For the text-containing cell, return its midpoint in [X, Y] coordinate format. 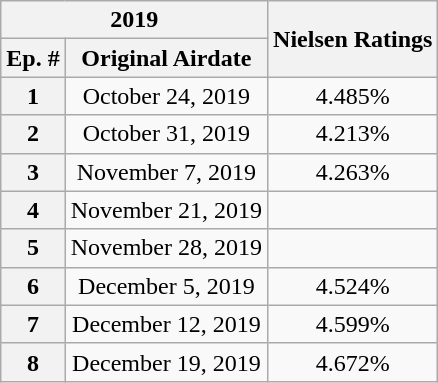
3 [33, 172]
2019 [134, 20]
December 5, 2019 [166, 286]
Original Airdate [166, 58]
Ep. # [33, 58]
5 [33, 248]
4.485% [353, 96]
November 28, 2019 [166, 248]
November 7, 2019 [166, 172]
November 21, 2019 [166, 210]
6 [33, 286]
December 12, 2019 [166, 324]
4.263% [353, 172]
4.213% [353, 134]
7 [33, 324]
October 31, 2019 [166, 134]
4 [33, 210]
4.672% [353, 362]
December 19, 2019 [166, 362]
Nielsen Ratings [353, 39]
October 24, 2019 [166, 96]
4.524% [353, 286]
4.599% [353, 324]
8 [33, 362]
1 [33, 96]
2 [33, 134]
